Detect which cell encompasses the target text, then output its (x, y) center coordinate. 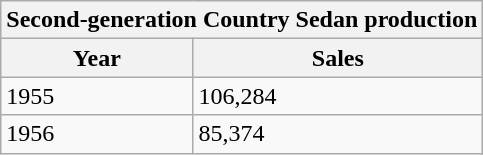
Year (97, 58)
1956 (97, 134)
1955 (97, 96)
85,374 (338, 134)
Sales (338, 58)
Second-generation Country Sedan production (242, 20)
106,284 (338, 96)
